Determine the [x, y] coordinate at the center of the cell enclosing the given text.  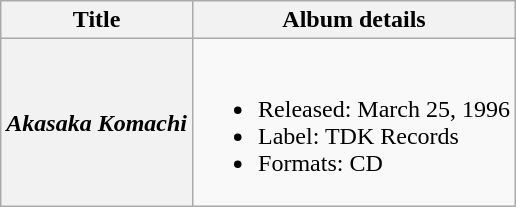
Album details [354, 20]
Released: March 25, 1996Label: TDK RecordsFormats: CD [354, 122]
Title [97, 20]
Akasaka Komachi [97, 122]
